Detect which cell encompasses the target text, then output its [x, y] center coordinate. 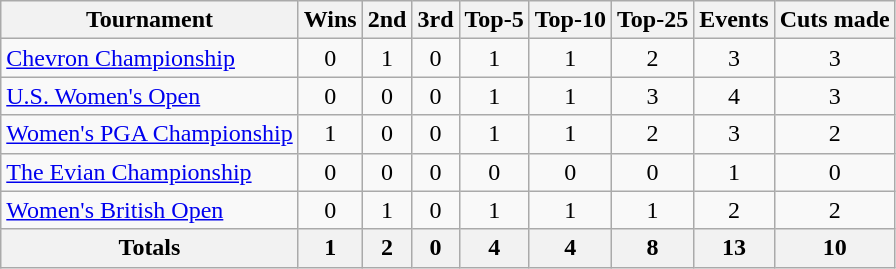
Events [734, 20]
8 [652, 248]
Cuts made [834, 20]
The Evian Championship [150, 172]
Women's PGA Championship [150, 134]
3rd [436, 20]
U.S. Women's Open [150, 96]
Wins [330, 20]
Top-10 [570, 20]
Tournament [150, 20]
Chevron Championship [150, 58]
13 [734, 248]
Women's British Open [150, 210]
10 [834, 248]
Top-5 [494, 20]
Top-25 [652, 20]
2nd [387, 20]
Totals [150, 248]
